Pinpoint the cell where the given text exists, returning its (X, Y) midpoint coordinate. 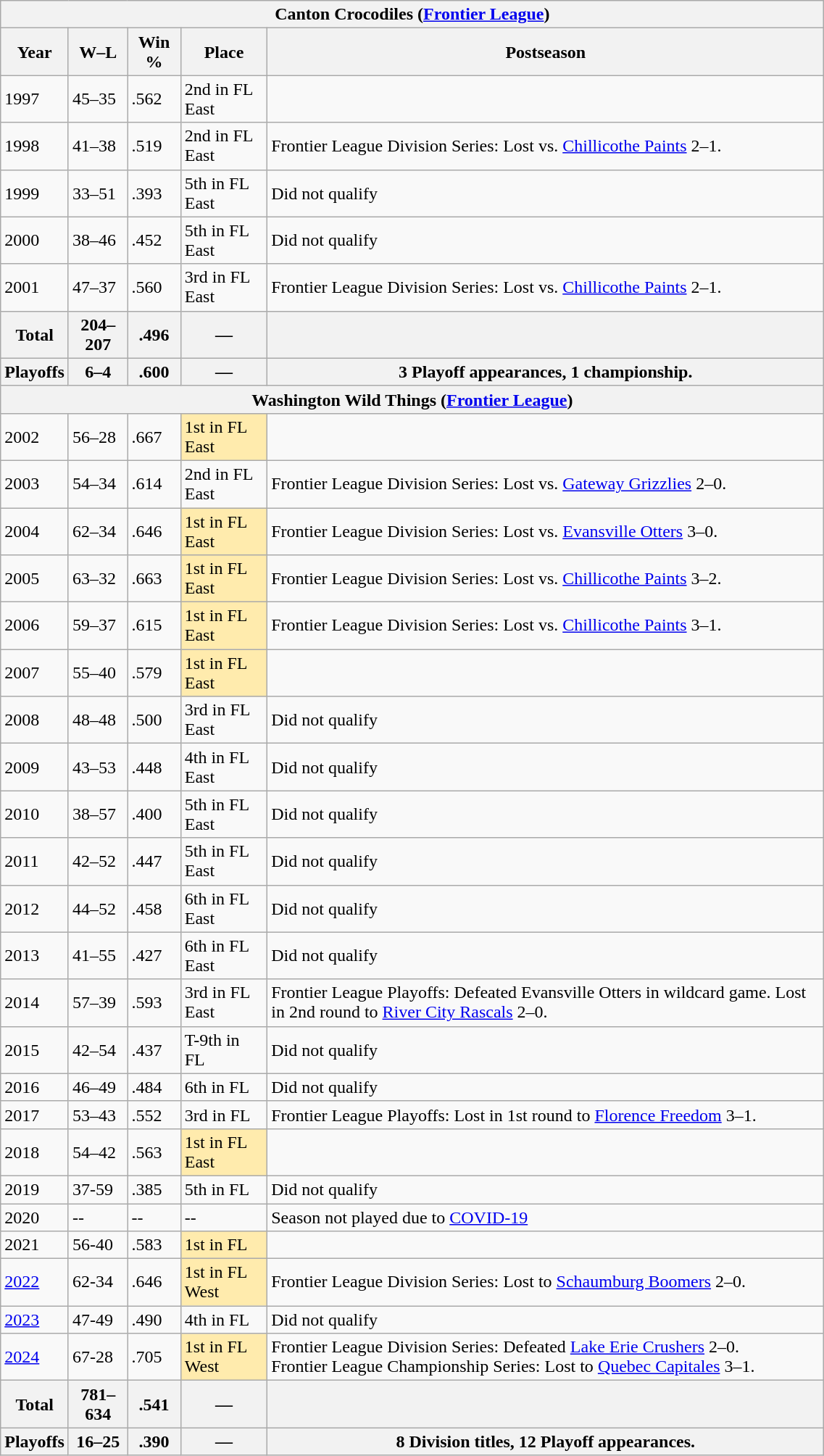
.447 (154, 861)
.400 (154, 815)
Frontier League Division Series: Lost vs. Chillicothe Paints 3–2. (546, 578)
2002 (35, 436)
47–37 (97, 287)
62–34 (97, 531)
Season not played due to COVID-19 (546, 1217)
3 Playoff appearances, 1 championship. (546, 372)
67-28 (97, 1357)
62-34 (97, 1283)
2003 (35, 484)
38–57 (97, 815)
Frontier League Division Series: Lost vs. Gateway Grizzlies 2–0. (546, 484)
.448 (154, 767)
57–39 (97, 1003)
16–25 (97, 1442)
2010 (35, 815)
2006 (35, 626)
54–42 (97, 1152)
.614 (154, 484)
2004 (35, 531)
2005 (35, 578)
.393 (154, 193)
1998 (35, 146)
6–4 (97, 372)
56–28 (97, 436)
.705 (154, 1357)
.437 (154, 1049)
Washington Wild Things (Frontier League) (412, 399)
.484 (154, 1087)
204–207 (97, 335)
8 Division titles, 12 Playoff appearances. (546, 1442)
48–48 (97, 720)
.496 (154, 335)
Place (224, 52)
Canton Crocodiles (Frontier League) (412, 14)
44–52 (97, 909)
.600 (154, 372)
.552 (154, 1115)
.541 (154, 1405)
.579 (154, 673)
37-59 (97, 1189)
54–34 (97, 484)
2000 (35, 241)
Postseason (546, 52)
56-40 (97, 1245)
33–51 (97, 193)
1st in FL (224, 1245)
.500 (154, 720)
Frontier League Playoffs: Defeated Evansville Otters in wildcard game. Lost in 2nd round to River City Rascals 2–0. (546, 1003)
2013 (35, 955)
42–52 (97, 861)
.583 (154, 1245)
.452 (154, 241)
2011 (35, 861)
.560 (154, 287)
2001 (35, 287)
.385 (154, 1189)
41–55 (97, 955)
2014 (35, 1003)
43–53 (97, 767)
Frontier League Division Series: Lost to Schaumburg Boomers 2–0. (546, 1283)
.615 (154, 626)
47-49 (97, 1320)
W–L (97, 52)
.458 (154, 909)
2022 (35, 1283)
Year (35, 52)
2020 (35, 1217)
.563 (154, 1152)
4th in FL East (224, 767)
41–38 (97, 146)
2021 (35, 1245)
46–49 (97, 1087)
3rd in FL (224, 1115)
2023 (35, 1320)
2016 (35, 1087)
2018 (35, 1152)
1997 (35, 99)
Frontier League Division Series: Defeated Lake Erie Crushers 2–0. Frontier League Championship Series: Lost to Quebec Capitales 3–1. (546, 1357)
42–54 (97, 1049)
.663 (154, 578)
5th in FL (224, 1189)
.562 (154, 99)
55–40 (97, 673)
2012 (35, 909)
6th in FL (224, 1087)
53–43 (97, 1115)
63–32 (97, 578)
Frontier League Playoffs: Lost in 1st round to Florence Freedom 3–1. (546, 1115)
.427 (154, 955)
1999 (35, 193)
T-9th in FL (224, 1049)
.519 (154, 146)
Win % (154, 52)
59–37 (97, 626)
2019 (35, 1189)
.490 (154, 1320)
781–634 (97, 1405)
2007 (35, 673)
2017 (35, 1115)
Frontier League Division Series: Lost vs. Chillicothe Paints 3–1. (546, 626)
45–35 (97, 99)
2024 (35, 1357)
2008 (35, 720)
.667 (154, 436)
2015 (35, 1049)
2009 (35, 767)
.390 (154, 1442)
.593 (154, 1003)
Frontier League Division Series: Lost vs. Evansville Otters 3–0. (546, 531)
4th in FL (224, 1320)
38–46 (97, 241)
